Scan for the cell matching the given text and deliver its [x, y] coordinate at center. 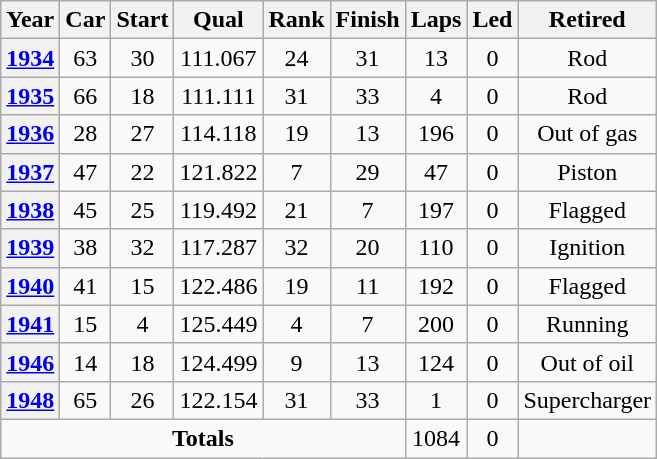
200 [436, 324]
1937 [30, 172]
111.111 [218, 96]
24 [296, 58]
28 [86, 134]
38 [86, 248]
114.118 [218, 134]
Piston [588, 172]
1938 [30, 210]
66 [86, 96]
Start [142, 20]
1939 [30, 248]
11 [368, 286]
63 [86, 58]
1935 [30, 96]
Laps [436, 20]
Led [492, 20]
124 [436, 362]
1946 [30, 362]
Car [86, 20]
Qual [218, 20]
Ignition [588, 248]
21 [296, 210]
197 [436, 210]
9 [296, 362]
Running [588, 324]
124.499 [218, 362]
111.067 [218, 58]
Retired [588, 20]
25 [142, 210]
1934 [30, 58]
121.822 [218, 172]
41 [86, 286]
20 [368, 248]
26 [142, 400]
122.154 [218, 400]
1940 [30, 286]
Out of oil [588, 362]
1941 [30, 324]
27 [142, 134]
1084 [436, 438]
Supercharger [588, 400]
1948 [30, 400]
1936 [30, 134]
14 [86, 362]
Finish [368, 20]
Year [30, 20]
45 [86, 210]
Out of gas [588, 134]
30 [142, 58]
Rank [296, 20]
22 [142, 172]
29 [368, 172]
119.492 [218, 210]
196 [436, 134]
117.287 [218, 248]
125.449 [218, 324]
122.486 [218, 286]
1 [436, 400]
192 [436, 286]
Totals [203, 438]
65 [86, 400]
110 [436, 248]
